Determine the (x, y) coordinate at the center of the cell enclosing the given text.  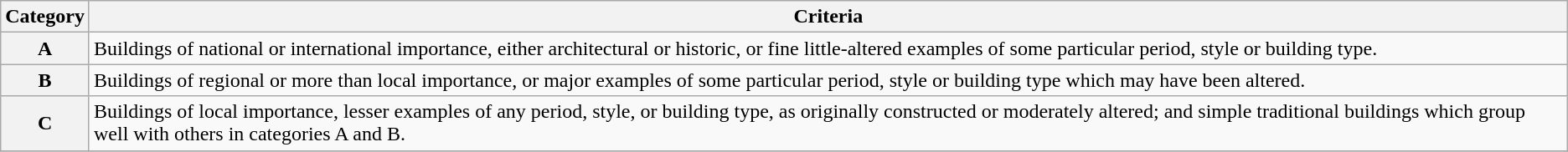
C (45, 124)
B (45, 80)
Category (45, 17)
Buildings of regional or more than local importance, or major examples of some particular period, style or building type which may have been altered. (828, 80)
Criteria (828, 17)
A (45, 48)
